Return [x, y] of the center of cell containing provided text 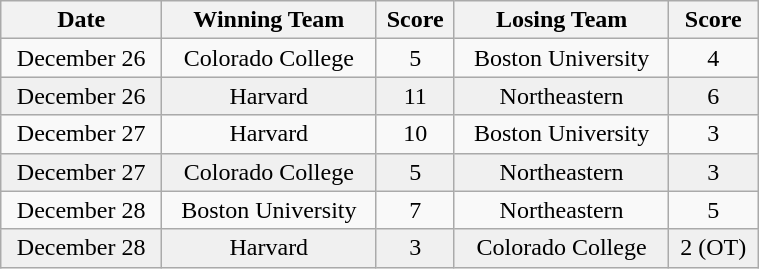
Date [82, 20]
4 [714, 58]
10 [415, 134]
2 (OT) [714, 248]
Winning Team [270, 20]
Losing Team [562, 20]
7 [415, 210]
11 [415, 96]
6 [714, 96]
